Return the (x, y) coordinate for the center point of the cell that contains the specified text.  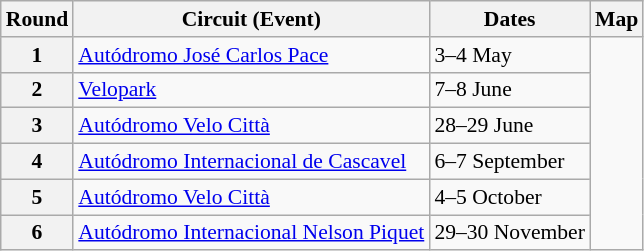
7–8 June (510, 90)
29–30 November (510, 233)
Autódromo José Carlos Pace (251, 55)
5 (38, 197)
Velopark (251, 90)
6 (38, 233)
Map (616, 19)
Autódromo Internacional de Cascavel (251, 162)
2 (38, 90)
6–7 September (510, 162)
Autódromo Internacional Nelson Piquet (251, 233)
3–4 May (510, 55)
Circuit (Event) (251, 19)
4 (38, 162)
1 (38, 55)
28–29 June (510, 126)
3 (38, 126)
Dates (510, 19)
Round (38, 19)
4–5 October (510, 197)
